For the text-containing cell, return its midpoint in (x, y) coordinate format. 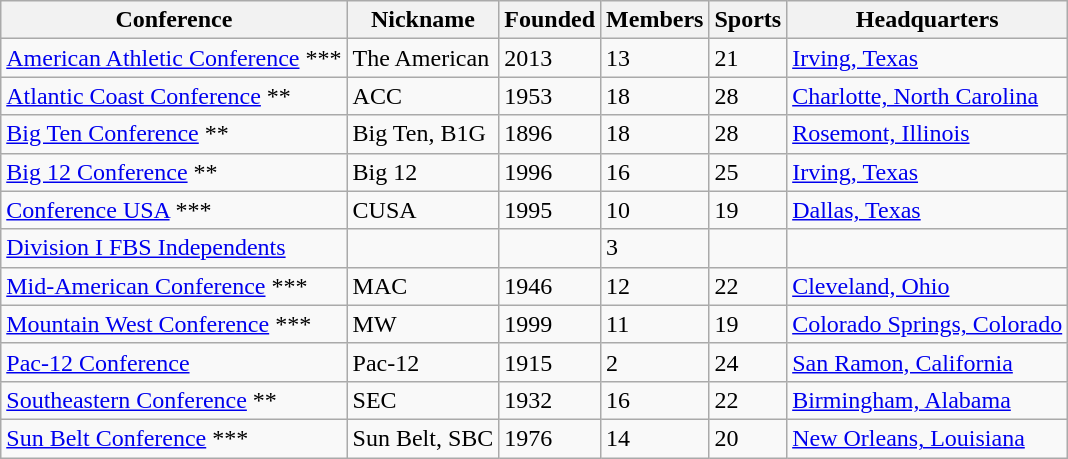
1915 (550, 362)
20 (748, 438)
Sun Belt Conference *** (174, 438)
Big Ten, B1G (423, 134)
Conference (174, 20)
Conference USA *** (174, 210)
Division I FBS Independents (174, 248)
Big 12 Conference ** (174, 172)
Headquarters (928, 20)
12 (655, 286)
ACC (423, 96)
Colorado Springs, Colorado (928, 324)
Sports (748, 20)
MAC (423, 286)
Atlantic Coast Conference ** (174, 96)
1999 (550, 324)
Members (655, 20)
25 (748, 172)
Big Ten Conference ** (174, 134)
San Ramon, California (928, 362)
Birmingham, Alabama (928, 400)
Dallas, Texas (928, 210)
Pac-12 Conference (174, 362)
SEC (423, 400)
1976 (550, 438)
1953 (550, 96)
24 (748, 362)
21 (748, 58)
2 (655, 362)
13 (655, 58)
Mid-American Conference *** (174, 286)
1896 (550, 134)
Founded (550, 20)
3 (655, 248)
2013 (550, 58)
1946 (550, 286)
1996 (550, 172)
Pac-12 (423, 362)
MW (423, 324)
Charlotte, North Carolina (928, 96)
Mountain West Conference *** (174, 324)
11 (655, 324)
Nickname (423, 20)
The American (423, 58)
14 (655, 438)
Rosemont, Illinois (928, 134)
American Athletic Conference *** (174, 58)
Southeastern Conference ** (174, 400)
New Orleans, Louisiana (928, 438)
Big 12 (423, 172)
Cleveland, Ohio (928, 286)
10 (655, 210)
1932 (550, 400)
1995 (550, 210)
Sun Belt, SBC (423, 438)
CUSA (423, 210)
